Locate the cell with the specified text and output its (x, y) center coordinate. 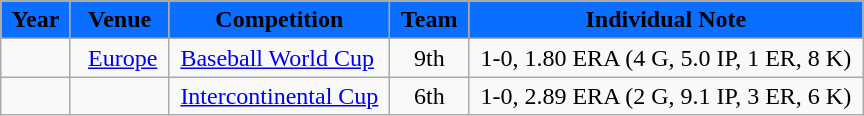
Team (430, 20)
1-0, 1.80 ERA (4 G, 5.0 IP, 1 ER, 8 K) (666, 58)
Europe (119, 58)
Intercontinental Cup (280, 96)
Year (36, 20)
Individual Note (666, 20)
9th (430, 58)
Venue (119, 20)
Baseball World Cup (280, 58)
1-0, 2.89 ERA (2 G, 9.1 IP, 3 ER, 6 K) (666, 96)
6th (430, 96)
Competition (280, 20)
